For the text-containing cell, return its midpoint in (X, Y) coordinate format. 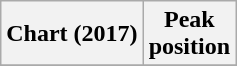
Peakposition (189, 34)
Chart (2017) (72, 34)
